Extract the [x, y] coordinate from the center of the cell holding the provided text.  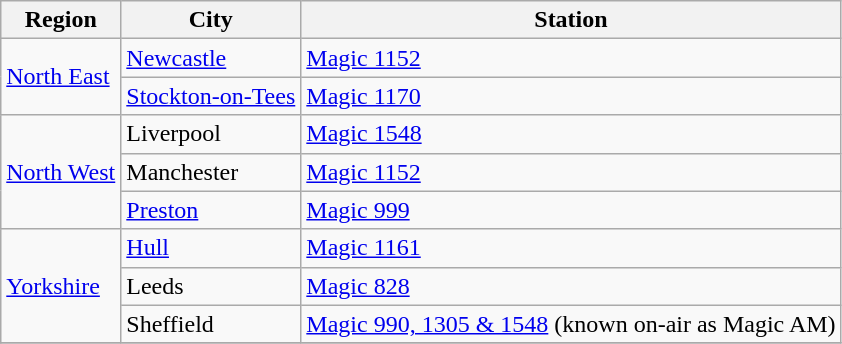
Region [61, 20]
City [211, 20]
Leeds [211, 286]
Magic 828 [571, 286]
Sheffield [211, 324]
Newcastle [211, 58]
Station [571, 20]
Magic 1161 [571, 248]
Liverpool [211, 134]
North East [61, 77]
Stockton-on-Tees [211, 96]
Magic 1548 [571, 134]
Manchester [211, 172]
Hull [211, 248]
Magic 990, 1305 & 1548 (known on-air as Magic AM) [571, 324]
Magic 999 [571, 210]
Preston [211, 210]
North West [61, 172]
Yorkshire [61, 286]
Magic 1170 [571, 96]
